Locate the cell with the specified text and output its (X, Y) center coordinate. 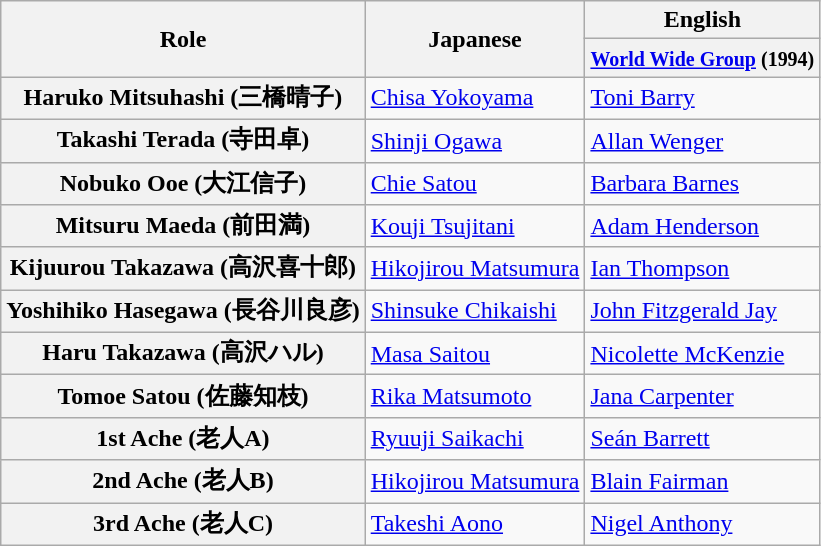
John Fitzgerald Jay (702, 312)
Kouji Tsujitani (475, 226)
Nobuko Ooe (大江信子) (183, 184)
Shinji Ogawa (475, 140)
Takashi Terada (寺田卓) (183, 140)
Jana Carpenter (702, 396)
World Wide Group (1994) (702, 58)
Nigel Anthony (702, 524)
Ian Thompson (702, 268)
Kijuurou Takazawa (高沢喜十郎) (183, 268)
Shinsuke Chikaishi (475, 312)
Chisa Yokoyama (475, 98)
Allan Wenger (702, 140)
Haruko Mitsuhashi (三橋晴子) (183, 98)
Nicolette McKenzie (702, 354)
Mitsuru Maeda (前田満) (183, 226)
2nd Ache (老人B) (183, 482)
Seán Barrett (702, 438)
Yoshihiko Hasegawa (長谷川良彦) (183, 312)
Rika Matsumoto (475, 396)
Role (183, 39)
Tomoe Satou (佐藤知枝) (183, 396)
1st Ache (老人A) (183, 438)
3rd Ache (老人C) (183, 524)
Adam Henderson (702, 226)
English (702, 20)
Haru Takazawa (高沢ハル) (183, 354)
Chie Satou (475, 184)
Japanese (475, 39)
Blain Fairman (702, 482)
Toni Barry (702, 98)
Ryuuji Saikachi (475, 438)
Takeshi Aono (475, 524)
Masa Saitou (475, 354)
Barbara Barnes (702, 184)
